Provide the [x, y] coordinate of the cell's center where the given text is located.  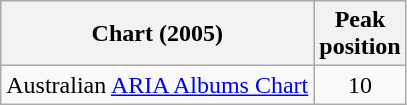
Peakposition [360, 34]
10 [360, 85]
Australian ARIA Albums Chart [158, 85]
Chart (2005) [158, 34]
